Determine the (x, y) coordinate at the center of the cell enclosing the given text.  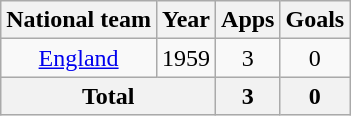
England (79, 58)
1959 (186, 58)
Year (186, 20)
Total (108, 96)
National team (79, 20)
Goals (315, 20)
Apps (248, 20)
